Identify which cell holds the provided text, then report its (X, Y) central coordinate. 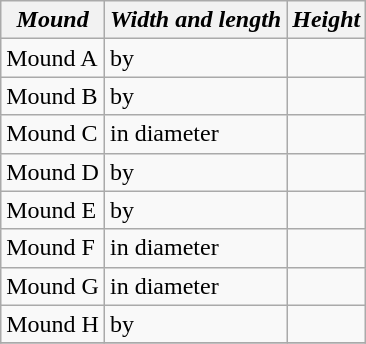
Mound F (53, 248)
Height (326, 20)
Mound G (53, 286)
Width and length (195, 20)
Mound D (53, 172)
Mound B (53, 96)
Mound E (53, 210)
Mound (53, 20)
Mound C (53, 134)
Mound H (53, 324)
Mound A (53, 58)
